Scan for the cell matching the given text and deliver its [X, Y] coordinate at center. 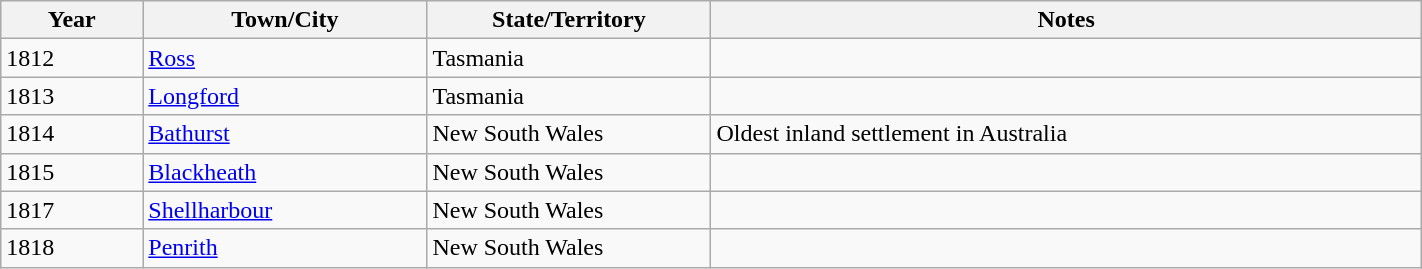
Penrith [285, 248]
1814 [72, 134]
Oldest inland settlement in Australia [1066, 134]
Longford [285, 96]
1812 [72, 58]
Notes [1066, 20]
State/Territory [569, 20]
1813 [72, 96]
Bathurst [285, 134]
1815 [72, 172]
Blackheath [285, 172]
Ross [285, 58]
1817 [72, 210]
Year [72, 20]
Shellharbour [285, 210]
Town/City [285, 20]
1818 [72, 248]
